Pinpoint the cell where the given text exists, returning its [X, Y] midpoint coordinate. 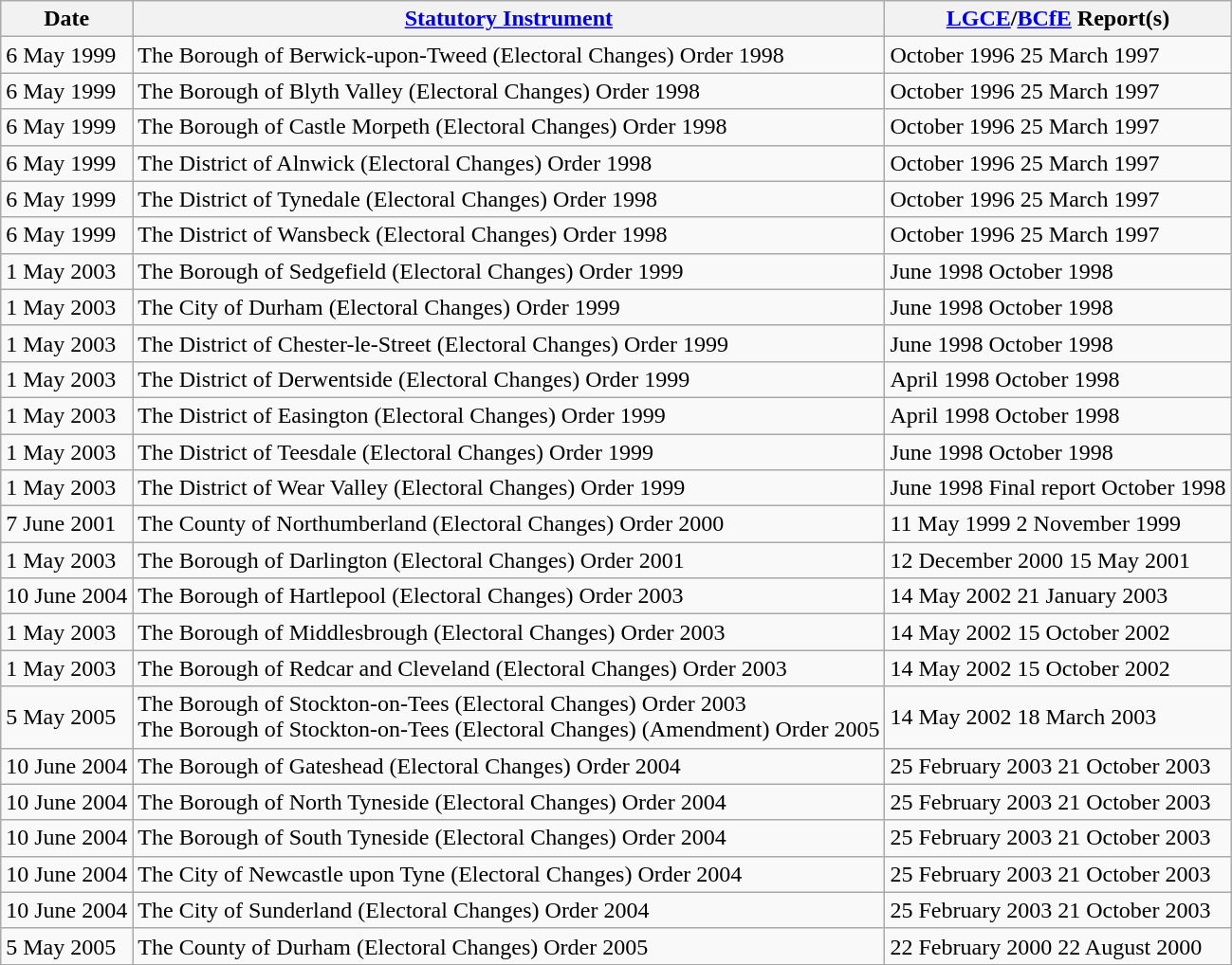
The County of Durham (Electoral Changes) Order 2005 [508, 946]
The City of Sunderland (Electoral Changes) Order 2004 [508, 910]
The District of Tynedale (Electoral Changes) Order 1998 [508, 199]
June 1998 Final report October 1998 [1058, 488]
The City of Durham (Electoral Changes) Order 1999 [508, 307]
The Borough of Sedgefield (Electoral Changes) Order 1999 [508, 271]
The District of Chester-le-Street (Electoral Changes) Order 1999 [508, 343]
The Borough of North Tyneside (Electoral Changes) Order 2004 [508, 802]
The Borough of South Tyneside (Electoral Changes) Order 2004 [508, 838]
14 May 2002 21 January 2003 [1058, 596]
The District of Teesdale (Electoral Changes) Order 1999 [508, 452]
22 February 2000 22 August 2000 [1058, 946]
The District of Wansbeck (Electoral Changes) Order 1998 [508, 235]
12 December 2000 15 May 2001 [1058, 560]
The District of Alnwick (Electoral Changes) Order 1998 [508, 163]
The Borough of Middlesbrough (Electoral Changes) Order 2003 [508, 632]
The Borough of Castle Morpeth (Electoral Changes) Order 1998 [508, 127]
The District of Derwentside (Electoral Changes) Order 1999 [508, 379]
11 May 1999 2 November 1999 [1058, 524]
The Borough of Blyth Valley (Electoral Changes) Order 1998 [508, 91]
The Borough of Stockton-on-Tees (Electoral Changes) Order 2003The Borough of Stockton-on-Tees (Electoral Changes) (Amendment) Order 2005 [508, 717]
Date [66, 19]
Statutory Instrument [508, 19]
The Borough of Berwick-upon-Tweed (Electoral Changes) Order 1998 [508, 55]
The District of Wear Valley (Electoral Changes) Order 1999 [508, 488]
7 June 2001 [66, 524]
The County of Northumberland (Electoral Changes) Order 2000 [508, 524]
The Borough of Darlington (Electoral Changes) Order 2001 [508, 560]
The City of Newcastle upon Tyne (Electoral Changes) Order 2004 [508, 874]
The Borough of Redcar and Cleveland (Electoral Changes) Order 2003 [508, 668]
The Borough of Gateshead (Electoral Changes) Order 2004 [508, 766]
LGCE/BCfE Report(s) [1058, 19]
14 May 2002 18 March 2003 [1058, 717]
The District of Easington (Electoral Changes) Order 1999 [508, 415]
The Borough of Hartlepool (Electoral Changes) Order 2003 [508, 596]
